Provide the (x, y) coordinate of the cell's center where the given text is located.  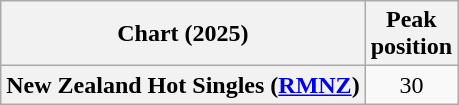
Chart (2025) (183, 34)
Peakposition (411, 34)
New Zealand Hot Singles (RMNZ) (183, 85)
30 (411, 85)
